Search for the cell housing the specified text and yield its [x, y] center coordinate. 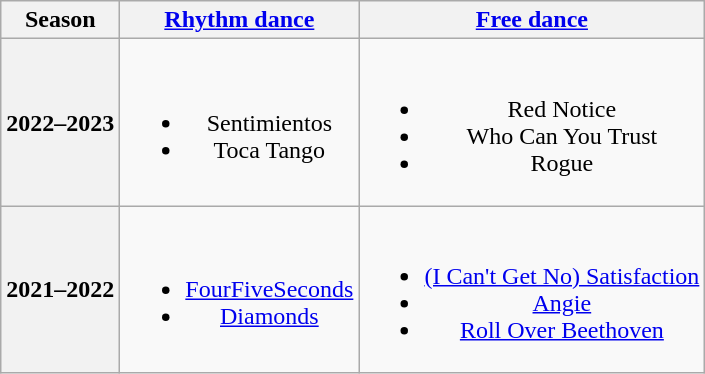
(I Can't Get No) SatisfactionAngieRoll Over Beethoven [532, 290]
2022–2023 [60, 122]
Free dance [532, 20]
Sentimientos Toca Tango [240, 122]
Red Notice Who Can You Trust Rogue [532, 122]
FourFiveSeconds Diamonds [240, 290]
2021–2022 [60, 290]
Rhythm dance [240, 20]
Season [60, 20]
